For the text-containing cell, return its midpoint in (x, y) coordinate format. 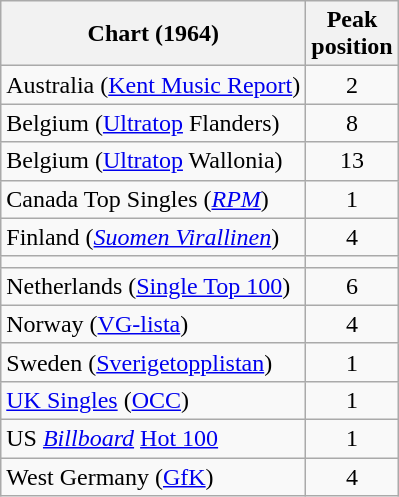
Sweden (Sverigetopplistan) (154, 362)
Belgium (Ultratop Flanders) (154, 123)
Finland (Suomen Virallinen) (154, 237)
Canada Top Singles (RPM) (154, 199)
Netherlands (Single Top 100) (154, 286)
2 (352, 85)
8 (352, 123)
6 (352, 286)
West Germany (GfK) (154, 477)
Belgium (Ultratop Wallonia) (154, 161)
UK Singles (OCC) (154, 400)
US Billboard Hot 100 (154, 438)
Peakposition (352, 34)
Chart (1964) (154, 34)
Australia (Kent Music Report) (154, 85)
13 (352, 161)
Norway (VG-lista) (154, 324)
